Capture the cell that displays the provided text and extract its (X, Y) central coordinate. 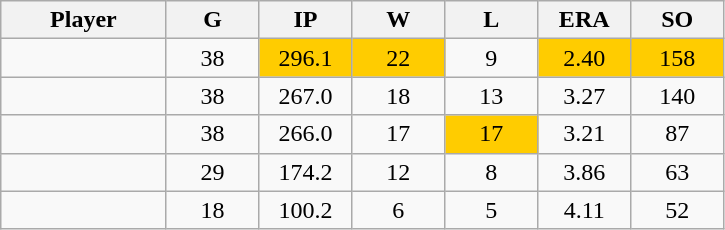
3.21 (584, 134)
158 (678, 58)
5 (492, 210)
140 (678, 96)
3.86 (584, 172)
29 (212, 172)
3.27 (584, 96)
87 (678, 134)
267.0 (306, 96)
IP (306, 20)
13 (492, 96)
G (212, 20)
100.2 (306, 210)
SO (678, 20)
63 (678, 172)
2.40 (584, 58)
52 (678, 210)
12 (398, 172)
266.0 (306, 134)
W (398, 20)
296.1 (306, 58)
6 (398, 210)
L (492, 20)
Player (84, 20)
22 (398, 58)
4.11 (584, 210)
ERA (584, 20)
8 (492, 172)
174.2 (306, 172)
9 (492, 58)
